From the cell containing the given text, extract its center point as (X, Y) coordinate. 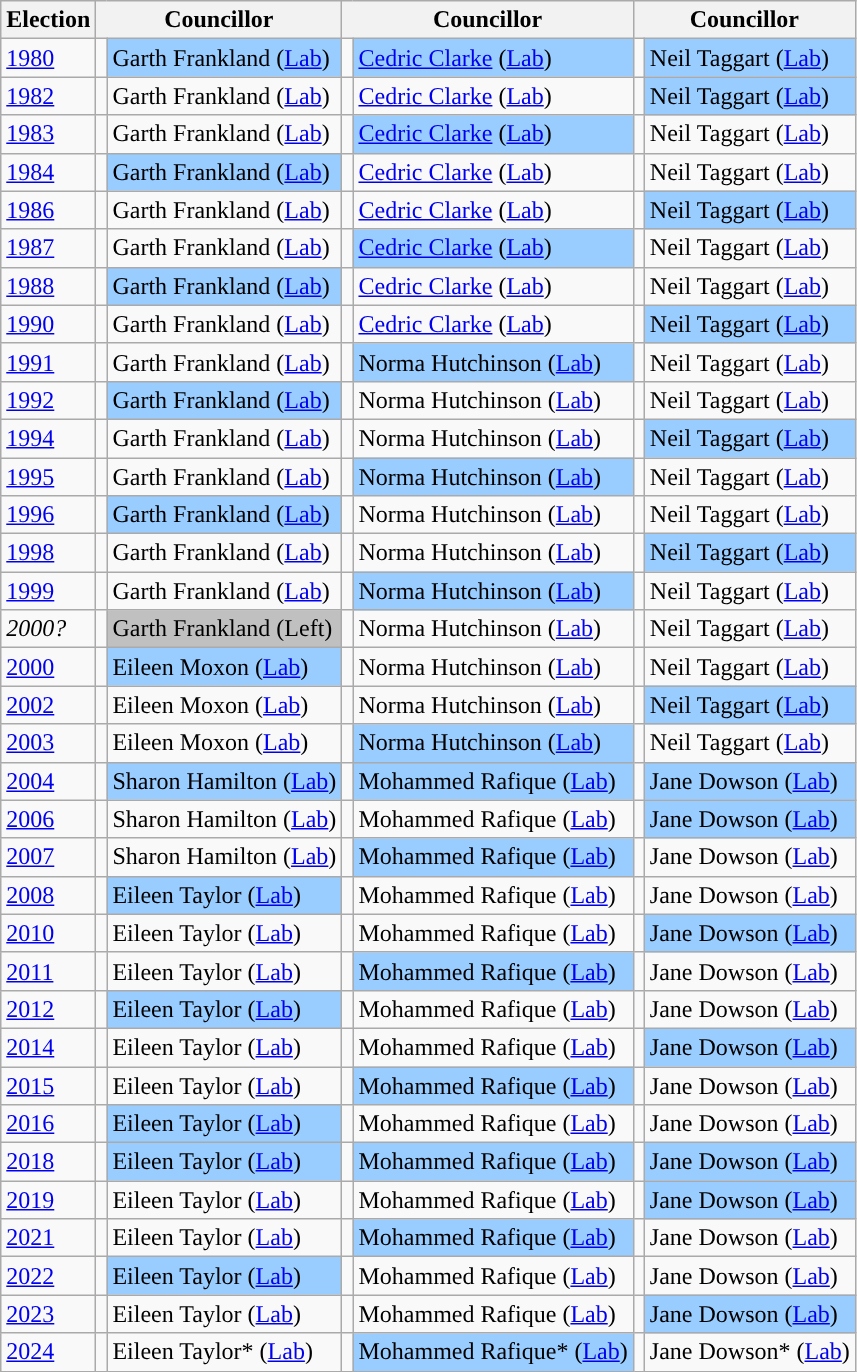
2007 (48, 857)
Jane Dowson* (Lab) (750, 1352)
1980 (48, 58)
1987 (48, 248)
1995 (48, 477)
2002 (48, 705)
2000? (48, 629)
1994 (48, 438)
2012 (48, 1009)
2016 (48, 1124)
2023 (48, 1314)
2003 (48, 743)
1991 (48, 362)
2022 (48, 1276)
1988 (48, 286)
Election (48, 20)
1984 (48, 172)
2010 (48, 933)
2024 (48, 1352)
2008 (48, 895)
Garth Frankland (Left) (224, 629)
1986 (48, 210)
1992 (48, 400)
1983 (48, 134)
2015 (48, 1085)
1982 (48, 96)
2019 (48, 1200)
Mohammed Rafique* (Lab) (493, 1352)
2021 (48, 1238)
2000 (48, 667)
1996 (48, 515)
2018 (48, 1162)
1990 (48, 324)
2004 (48, 781)
2014 (48, 1047)
1998 (48, 553)
Eileen Taylor* (Lab) (224, 1352)
1999 (48, 591)
2006 (48, 819)
2011 (48, 971)
